Find where the given text appears and provide that cell's center as [x, y] coordinate. 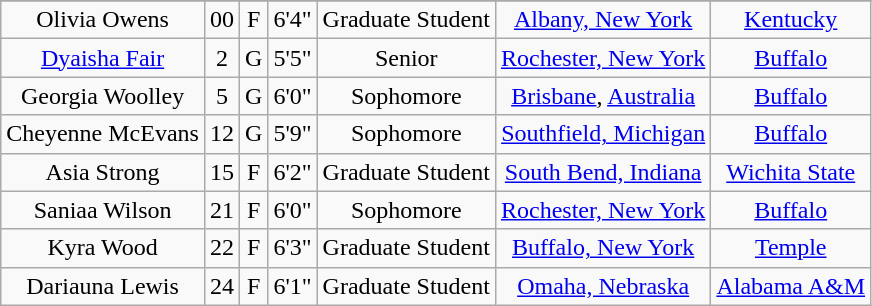
Georgia Woolley [103, 96]
Senior [406, 58]
Kyra Wood [103, 248]
Temple [791, 248]
22 [222, 248]
6'1" [292, 286]
00 [222, 20]
5 [222, 96]
Dariauna Lewis [103, 286]
Cheyenne McEvans [103, 134]
21 [222, 210]
Wichita State [791, 172]
6'3" [292, 248]
Albany, New York [602, 20]
Omaha, Nebraska [602, 286]
South Bend, Indiana [602, 172]
Brisbane, Australia [602, 96]
Kentucky [791, 20]
Alabama A&M [791, 286]
5'5" [292, 58]
Buffalo, New York [602, 248]
Southfield, Michigan [602, 134]
Saniaa Wilson [103, 210]
12 [222, 134]
6'4" [292, 20]
Asia Strong [103, 172]
24 [222, 286]
Olivia Owens [103, 20]
Dyaisha Fair [103, 58]
6'2" [292, 172]
15 [222, 172]
2 [222, 58]
5'9" [292, 134]
